Output the [x, y] coordinate of the center of the cell containing the given text.  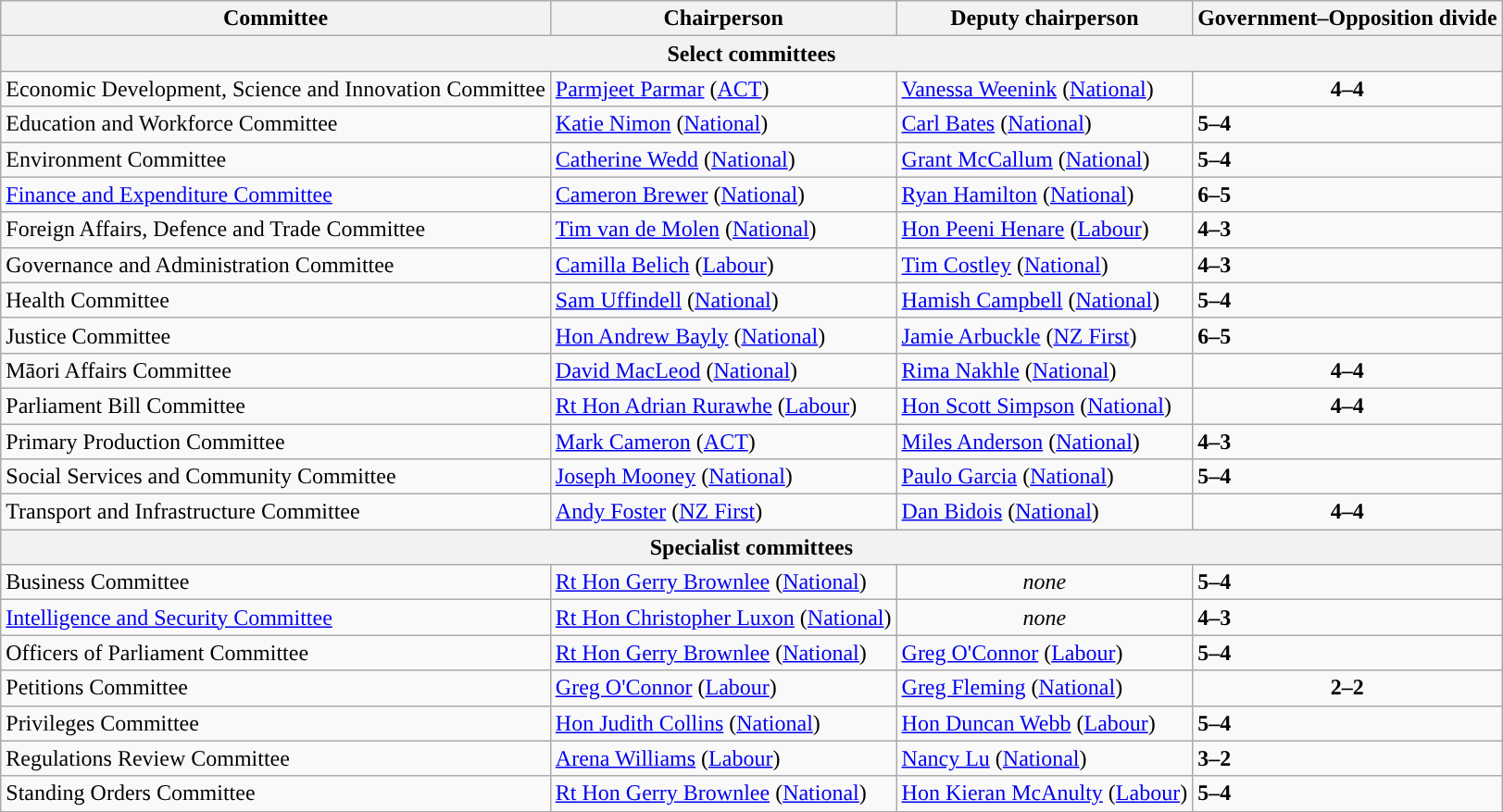
Governance and Administration Committee [276, 265]
Social Services and Community Committee [276, 477]
Tim van de Molen (National) [723, 230]
Hamish Campbell (National) [1045, 300]
Camilla Belich (Labour) [723, 265]
Transport and Infrastructure Committee [276, 512]
Petitions Committee [276, 688]
3–2 [1347, 758]
Hon Kieran McAnulty (Labour) [1045, 793]
Rima Nakhle (National) [1045, 370]
Arena Williams (Labour) [723, 758]
Foreign Affairs, Defence and Trade Committee [276, 230]
Rt Hon Adrian Rurawhe (Labour) [723, 406]
Chairperson [723, 19]
Sam Uffindell (National) [723, 300]
Hon Judith Collins (National) [723, 723]
Andy Foster (NZ First) [723, 512]
Parmjeet Parmar (ACT) [723, 89]
Officers of Parliament Committee [276, 653]
Nancy Lu (National) [1045, 758]
Specialist committees [752, 547]
Primary Production Committee [276, 442]
Deputy chairperson [1045, 19]
Select committees [752, 54]
Vanessa Weenink (National) [1045, 89]
Hon Andrew Bayly (National) [723, 335]
Carl Bates (National) [1045, 124]
Miles Anderson (National) [1045, 442]
Intelligence and Security Committee [276, 618]
Jamie Arbuckle (NZ First) [1045, 335]
Government–Opposition divide [1347, 19]
Justice Committee [276, 335]
2–2 [1347, 688]
Dan Bidois (National) [1045, 512]
Economic Development, Science and Innovation Committee [276, 89]
Māori Affairs Committee [276, 370]
Katie Nimon (National) [723, 124]
Environment Committee [276, 159]
Parliament Bill Committee [276, 406]
Committee [276, 19]
Health Committee [276, 300]
Mark Cameron (ACT) [723, 442]
Privileges Committee [276, 723]
Greg Fleming (National) [1045, 688]
Ryan Hamilton (National) [1045, 194]
David MacLeod (National) [723, 370]
Rt Hon Christopher Luxon (National) [723, 618]
Paulo Garcia (National) [1045, 477]
Cameron Brewer (National) [723, 194]
Catherine Wedd (National) [723, 159]
Business Committee [276, 582]
Regulations Review Committee [276, 758]
Joseph Mooney (National) [723, 477]
Hon Duncan Webb (Labour) [1045, 723]
Tim Costley (National) [1045, 265]
Hon Scott Simpson (National) [1045, 406]
Finance and Expenditure Committee [276, 194]
Education and Workforce Committee [276, 124]
Standing Orders Committee [276, 793]
Hon Peeni Henare (Labour) [1045, 230]
Grant McCallum (National) [1045, 159]
